For the text-containing cell, return its midpoint in [x, y] coordinate format. 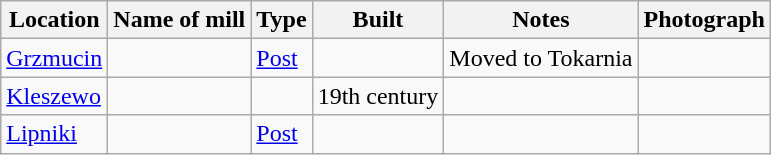
Name of mill [180, 20]
Notes [541, 20]
Grzmucin [54, 58]
Moved to Tokarnia [541, 58]
Kleszewo [54, 96]
Photograph [704, 20]
Type [282, 20]
Location [54, 20]
Lipniki [54, 134]
19th century [378, 96]
Built [378, 20]
